Provide the (X, Y) coordinate of the cell's center where the given text is located.  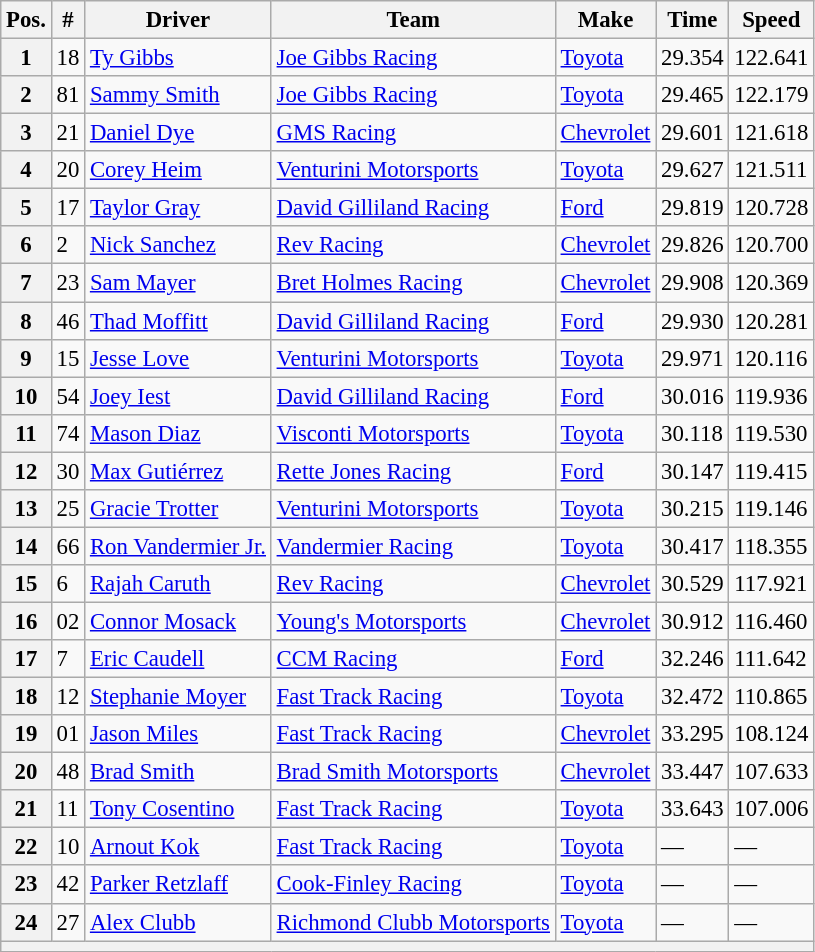
120.281 (772, 321)
3 (26, 133)
54 (68, 396)
Brad Smith Motorsports (413, 772)
Joey Iest (178, 396)
Tony Cosentino (178, 809)
30.215 (692, 509)
Driver (178, 20)
Ron Vandermier Jr. (178, 546)
Jesse Love (178, 358)
120.369 (772, 283)
29.908 (692, 283)
30 (68, 471)
Rette Jones Racing (413, 471)
32.472 (692, 697)
30.118 (692, 433)
120.728 (772, 208)
25 (68, 509)
02 (68, 621)
108.124 (772, 734)
1 (26, 58)
33.447 (692, 772)
27 (68, 922)
119.530 (772, 433)
Jason Miles (178, 734)
Corey Heim (178, 170)
122.179 (772, 95)
116.460 (772, 621)
Time (692, 20)
# (68, 20)
Parker Retzlaff (178, 885)
Sam Mayer (178, 283)
30.529 (692, 584)
120.700 (772, 245)
32.246 (692, 659)
29.601 (692, 133)
Visconti Motorsports (413, 433)
Eric Caudell (178, 659)
19 (26, 734)
Richmond Clubb Motorsports (413, 922)
Mason Diaz (178, 433)
CCM Racing (413, 659)
119.415 (772, 471)
Brad Smith (178, 772)
Cook-Finley Racing (413, 885)
29.819 (692, 208)
Alex Clubb (178, 922)
74 (68, 433)
Nick Sanchez (178, 245)
117.921 (772, 584)
Max Gutiérrez (178, 471)
Rajah Caruth (178, 584)
81 (68, 95)
9 (26, 358)
110.865 (772, 697)
14 (26, 546)
30.417 (692, 546)
Taylor Gray (178, 208)
33.643 (692, 809)
01 (68, 734)
GMS Racing (413, 133)
Ty Gibbs (178, 58)
Bret Holmes Racing (413, 283)
120.116 (772, 358)
46 (68, 321)
42 (68, 885)
16 (26, 621)
Sammy Smith (178, 95)
118.355 (772, 546)
Gracie Trotter (178, 509)
29.465 (692, 95)
Arnout Kok (178, 847)
29.826 (692, 245)
30.912 (692, 621)
119.146 (772, 509)
Make (605, 20)
107.633 (772, 772)
5 (26, 208)
29.930 (692, 321)
29.971 (692, 358)
48 (68, 772)
24 (26, 922)
22 (26, 847)
8 (26, 321)
121.511 (772, 170)
119.936 (772, 396)
29.354 (692, 58)
4 (26, 170)
13 (26, 509)
Daniel Dye (178, 133)
Young's Motorsports (413, 621)
Speed (772, 20)
122.641 (772, 58)
29.627 (692, 170)
Pos. (26, 20)
Vandermier Racing (413, 546)
Connor Mosack (178, 621)
Team (413, 20)
30.016 (692, 396)
Thad Moffitt (178, 321)
107.006 (772, 809)
121.618 (772, 133)
Stephanie Moyer (178, 697)
33.295 (692, 734)
66 (68, 546)
30.147 (692, 471)
111.642 (772, 659)
